Search for the cell housing the specified text and yield its [X, Y] center coordinate. 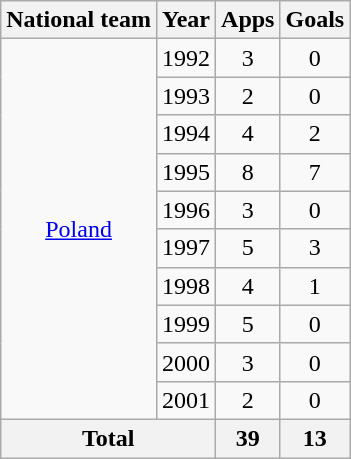
Goals [315, 20]
2001 [186, 400]
Year [186, 20]
7 [315, 172]
National team [79, 20]
8 [248, 172]
13 [315, 438]
Poland [79, 230]
1996 [186, 210]
1994 [186, 134]
1997 [186, 248]
Total [108, 438]
39 [248, 438]
1995 [186, 172]
1999 [186, 324]
1998 [186, 286]
1992 [186, 58]
1993 [186, 96]
2000 [186, 362]
Apps [248, 20]
1 [315, 286]
